Scan for the cell matching the given text and deliver its [X, Y] coordinate at center. 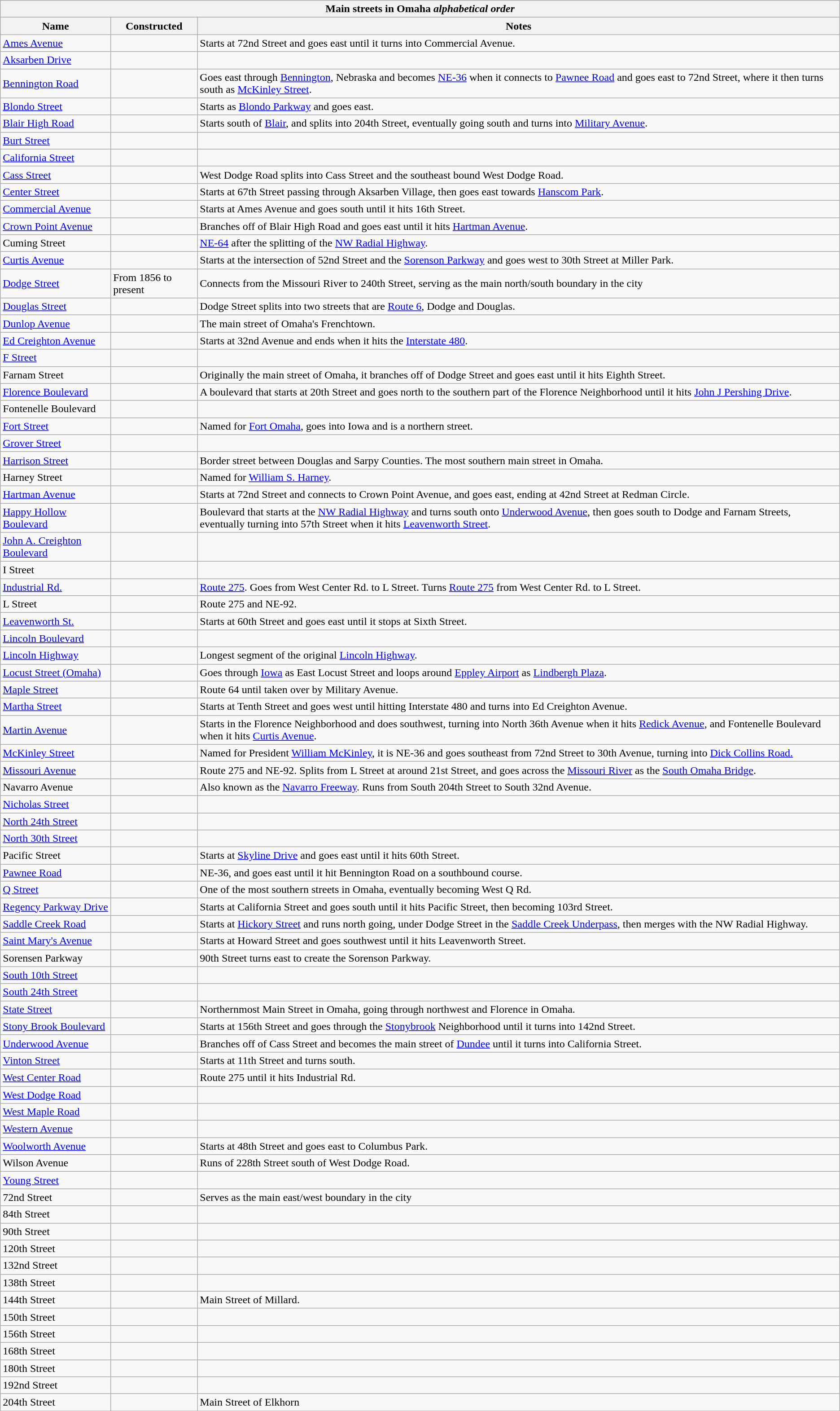
150th Street [56, 1317]
Name [56, 26]
Grover Street [56, 443]
Starts at Ames Avenue and goes south until it hits 16th Street. [519, 209]
West Dodge Road [56, 1095]
Starts at 72nd Street and goes east until it turns into Commercial Avenue. [519, 43]
84th Street [56, 1214]
Commercial Avenue [56, 209]
South 10th Street [56, 975]
Blondo Street [56, 106]
Harney Street [56, 477]
Curtis Avenue [56, 260]
Starts south of Blair, and splits into 204th Street, eventually going south and turns into Military Avenue. [519, 123]
Western Avenue [56, 1129]
Happy Hollow Boulevard [56, 517]
Route 275 until it hits Industrial Rd. [519, 1077]
Fort Street [56, 426]
Northernmost Main Street in Omaha, going through northwest and Florence in Omaha. [519, 1009]
Florence Boulevard [56, 392]
168th Street [56, 1351]
Goes through Iowa as East Locust Street and loops around Eppley Airport as Lindbergh Plaza. [519, 673]
Farnam Street [56, 375]
John A. Creighton Boulevard [56, 547]
Route 275 and NE-92. Splits from L Street at around 21st Street, and goes across the Missouri River as the South Omaha Bridge. [519, 770]
Starts at 67th Street passing through Aksarben Village, then goes east towards Hanscom Park. [519, 192]
Also known as the Navarro Freeway. Runs from South 204th Street to South 32nd Avenue. [519, 787]
Center Street [56, 192]
Serves as the main east/west boundary in the city [519, 1197]
North 24th Street [56, 821]
Runs of 228th Street south of West Dodge Road. [519, 1163]
California Street [56, 158]
Burt Street [56, 141]
Sorensen Parkway [56, 958]
Pawnee Road [56, 873]
West Center Road [56, 1077]
204th Street [56, 1402]
Hartman Avenue [56, 494]
Missouri Avenue [56, 770]
Martin Avenue [56, 730]
I Street [56, 570]
Dodge Street splits into two streets that are Route 6, Dodge and Douglas. [519, 307]
The main street of Omaha's Frenchtown. [519, 324]
F Street [56, 358]
Branches off of Cass Street and becomes the main street of Dundee until it turns into California Street. [519, 1043]
McKinley Street [56, 753]
144th Street [56, 1300]
Woolworth Avenue [56, 1146]
From 1856 to present [154, 284]
120th Street [56, 1248]
Dunlop Avenue [56, 324]
Originally the main street of Omaha, it branches off of Dodge Street and goes east until it hits Eighth Street. [519, 375]
Starts at 48th Street and goes east to Columbus Park. [519, 1146]
West Maple Road [56, 1112]
Branches off of Blair High Road and goes east until it hits Hartman Avenue. [519, 226]
Starts at Hickory Street and runs north going, under Dodge Street in the Saddle Creek Underpass, then merges with the NW Radial Highway. [519, 924]
Ed Creighton Avenue [56, 341]
One of the most southern streets in Omaha, eventually becoming West Q Rd. [519, 890]
Constructed [154, 26]
Border street between Douglas and Sarpy Counties. The most southern main street in Omaha. [519, 460]
West Dodge Road splits into Cass Street and the southeast bound West Dodge Road. [519, 175]
Dodge Street [56, 284]
Starts at Skyline Drive and goes east until it hits 60th Street. [519, 856]
L Street [56, 604]
Maple Street [56, 690]
Nicholas Street [56, 804]
Underwood Avenue [56, 1043]
Starts at 72nd Street and connects to Crown Point Avenue, and goes east, ending at 42nd Street at Redman Circle. [519, 494]
Notes [519, 26]
Starts at 11th Street and turns south. [519, 1060]
90th Street turns east to create the Sorenson Parkway. [519, 958]
Named for President William McKinley, it is NE-36 and goes southeast from 72nd Street to 30th Avenue, turning into Dick Collins Road. [519, 753]
Main Street of Millard. [519, 1300]
Starts at California Street and goes south until it hits Pacific Street, then becoming 103rd Street. [519, 907]
NE-64 after the splitting of the NW Radial Highway. [519, 243]
Route 64 until taken over by Military Avenue. [519, 690]
Young Street [56, 1180]
Starts at 156th Street and goes through the Stonybrook Neighborhood until it turns into 142nd Street. [519, 1026]
NE-36, and goes east until it hit Bennington Road on a southbound course. [519, 873]
Route 275 and NE-92. [519, 604]
State Street [56, 1009]
Longest segment of the original Lincoln Highway. [519, 655]
Stony Brook Boulevard [56, 1026]
Saint Mary's Avenue [56, 941]
156th Street [56, 1334]
192nd Street [56, 1385]
Ames Avenue [56, 43]
Starts at 32nd Avenue and ends when it hits the Interstate 480. [519, 341]
Lincoln Highway [56, 655]
Aksarben Drive [56, 60]
Starts at Tenth Street and goes west until hitting Interstate 480 and turns into Ed Creighton Avenue. [519, 707]
Named for Fort Omaha, goes into Iowa and is a northern street. [519, 426]
Main streets in Omaha alphabetical order [420, 9]
Douglas Street [56, 307]
Cuming Street [56, 243]
Blair High Road [56, 123]
Saddle Creek Road [56, 924]
Lincoln Boulevard [56, 638]
132nd Street [56, 1266]
Starts at the intersection of 52nd Street and the Sorenson Parkway and goes west to 30th Street at Miller Park. [519, 260]
Crown Point Avenue [56, 226]
Main Street of Elkhorn [519, 1402]
South 24th Street [56, 992]
Vinton Street [56, 1060]
Martha Street [56, 707]
Harrison Street [56, 460]
Navarro Avenue [56, 787]
Starts as Blondo Parkway and goes east. [519, 106]
Regency Parkway Drive [56, 907]
A boulevard that starts at 20th Street and goes north to the southern part of the Florence Neighborhood until it hits John J Pershing Drive. [519, 392]
138th Street [56, 1283]
180th Street [56, 1368]
Connects from the Missouri River to 240th Street, serving as the main north/south boundary in the city [519, 284]
Locust Street (Omaha) [56, 673]
90th Street [56, 1231]
Q Street [56, 890]
Named for William S. Harney. [519, 477]
Starts at 60th Street and goes east until it stops at Sixth Street. [519, 621]
72nd Street [56, 1197]
Wilson Avenue [56, 1163]
Bennington Road [56, 84]
Industrial Rd. [56, 587]
Fontenelle Boulevard [56, 409]
Pacific Street [56, 856]
Starts at Howard Street and goes southwest until it hits Leavenworth Street. [519, 941]
Route 275. Goes from West Center Rd. to L Street. Turns Route 275 from West Center Rd. to L Street. [519, 587]
Cass Street [56, 175]
Leavenworth St. [56, 621]
North 30th Street [56, 839]
